From the cell containing the given text, extract its center point as [X, Y] coordinate. 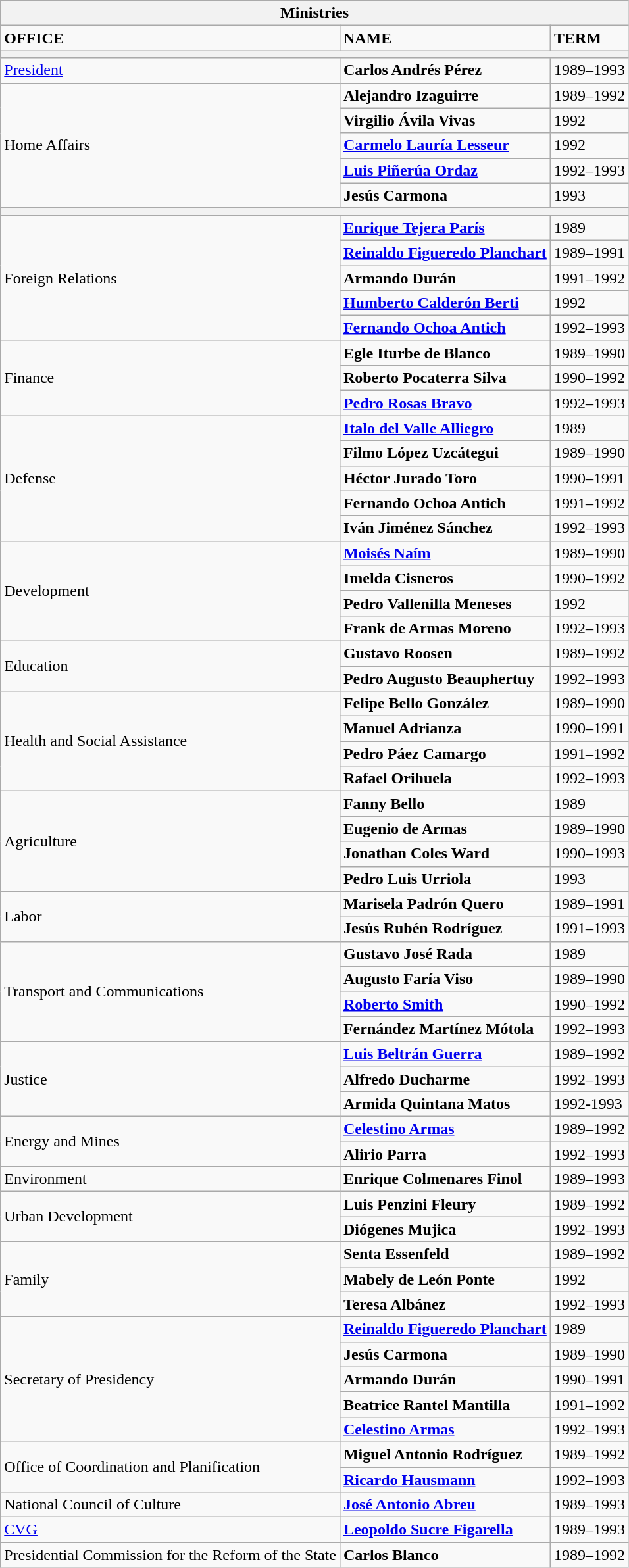
Moisés Naím [445, 553]
Filmo López Uzcátegui [445, 453]
Home Affairs [170, 145]
Urban Development [170, 1217]
Fernández Martínez Mótola [445, 1029]
Energy and Mines [170, 1142]
President [170, 70]
Luis Piñerúa Ordaz [445, 170]
Luis Beltrán Guerra [445, 1054]
OFFICE [170, 38]
Development [170, 591]
Enrique Tejera París [445, 228]
Pedro Páez Camargo [445, 754]
José Antonio Abreu [445, 1505]
Iván Jiménez Sánchez [445, 528]
Miguel Antonio Rodríguez [445, 1454]
Virgilio Ávila Vivas [445, 120]
Secretary of Presidency [170, 1379]
1991–1993 [590, 929]
Teresa Albánez [445, 1304]
Marisela Padrón Quero [445, 904]
Ricardo Hausmann [445, 1479]
Héctor Jurado Toro [445, 478]
Justice [170, 1079]
Carlos Andrés Pérez [445, 70]
1992-1993 [590, 1104]
Rafael Orihuela [445, 779]
Alejandro Izaguirre [445, 95]
Carmelo Lauría Lesseur [445, 145]
Family [170, 1279]
Imelda Cisneros [445, 578]
Office of Coordination and Planification [170, 1467]
Armida Quintana Matos [445, 1104]
Gustavo José Rada [445, 954]
CVG [170, 1530]
Education [170, 666]
Alfredo Ducharme [445, 1079]
Frank de Armas Moreno [445, 628]
Jonathan Coles Ward [445, 854]
Pedro Luis Urriola [445, 879]
Fanny Bello [445, 804]
Beatrice Rantel Mantilla [445, 1404]
Ministries [314, 13]
Presidential Commission for the Reform of the State [170, 1555]
National Council of Culture [170, 1505]
Pedro Augusto Beauphertuy [445, 678]
Alirio Parra [445, 1154]
Enrique Colmenares Finol [445, 1179]
Agriculture [170, 841]
Labor [170, 916]
Roberto Pocaterra Silva [445, 378]
NAME [445, 38]
Pedro Vallenilla Meneses [445, 603]
Augusto Faría Viso [445, 979]
Transport and Communications [170, 991]
Egle Iturbe de Blanco [445, 353]
Jesús Rubén Rodríguez [445, 929]
Pedro Rosas Bravo [445, 403]
Luis Penzini Fleury [445, 1204]
Italo del Valle Alliegro [445, 428]
Finance [170, 378]
Mabely de León Ponte [445, 1279]
Humberto Calderón Berti [445, 303]
Felipe Bello González [445, 704]
Gustavo Roosen [445, 653]
TERM [590, 38]
Eugenio de Armas [445, 829]
Environment [170, 1179]
1990–1993 [590, 854]
Roberto Smith [445, 1004]
Leopoldo Sucre Figarella [445, 1530]
Diógenes Mujica [445, 1229]
Senta Essenfeld [445, 1254]
Manuel Adrianza [445, 729]
Carlos Blanco [445, 1555]
Defense [170, 478]
Health and Social Assistance [170, 741]
Foreign Relations [170, 278]
